Return the (x, y) coordinate for the center point of the cell that contains the specified text.  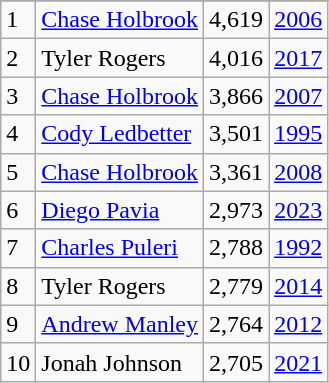
2023 (298, 210)
7 (18, 248)
2008 (298, 172)
2,788 (236, 248)
3 (18, 96)
2,764 (236, 324)
9 (18, 324)
Andrew Manley (120, 324)
1995 (298, 134)
4,016 (236, 58)
6 (18, 210)
2021 (298, 362)
2,705 (236, 362)
2017 (298, 58)
8 (18, 286)
10 (18, 362)
2014 (298, 286)
4 (18, 134)
Jonah Johnson (120, 362)
2,973 (236, 210)
1992 (298, 248)
2,779 (236, 286)
5 (18, 172)
2007 (298, 96)
3,501 (236, 134)
2006 (298, 20)
Cody Ledbetter (120, 134)
1 (18, 20)
2012 (298, 324)
3,866 (236, 96)
Charles Puleri (120, 248)
Diego Pavia (120, 210)
2 (18, 58)
3,361 (236, 172)
4,619 (236, 20)
